Locate the cell with the specified text and output its [x, y] center coordinate. 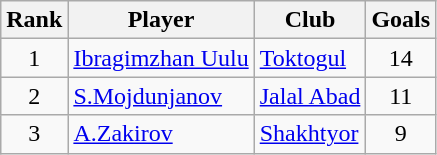
3 [34, 134]
Toktogul [310, 58]
Shakhtyor [310, 134]
Ibragimzhan Uulu [161, 58]
S.Mojdunjanov [161, 96]
Club [310, 20]
2 [34, 96]
9 [401, 134]
14 [401, 58]
11 [401, 96]
A.Zakirov [161, 134]
1 [34, 58]
Jalal Abad [310, 96]
Player [161, 20]
Goals [401, 20]
Rank [34, 20]
